Return (X, Y) of the center of cell containing provided text 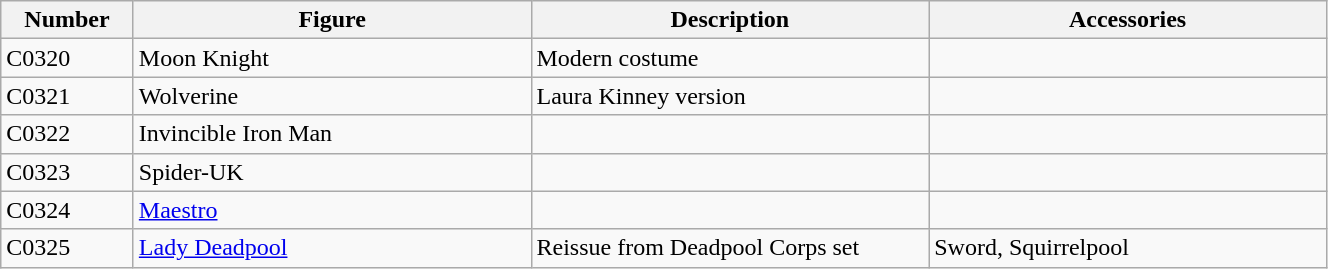
C0323 (68, 172)
Wolverine (332, 96)
Invincible Iron Man (332, 134)
Reissue from Deadpool Corps set (730, 248)
C0320 (68, 58)
Spider-UK (332, 172)
C0321 (68, 96)
C0325 (68, 248)
Laura Kinney version (730, 96)
Figure (332, 20)
Accessories (1128, 20)
Sword, Squirrelpool (1128, 248)
C0322 (68, 134)
Description (730, 20)
Moon Knight (332, 58)
Number (68, 20)
C0324 (68, 210)
Lady Deadpool (332, 248)
Modern costume (730, 58)
Maestro (332, 210)
